Identify which cell holds the provided text, then report its (x, y) central coordinate. 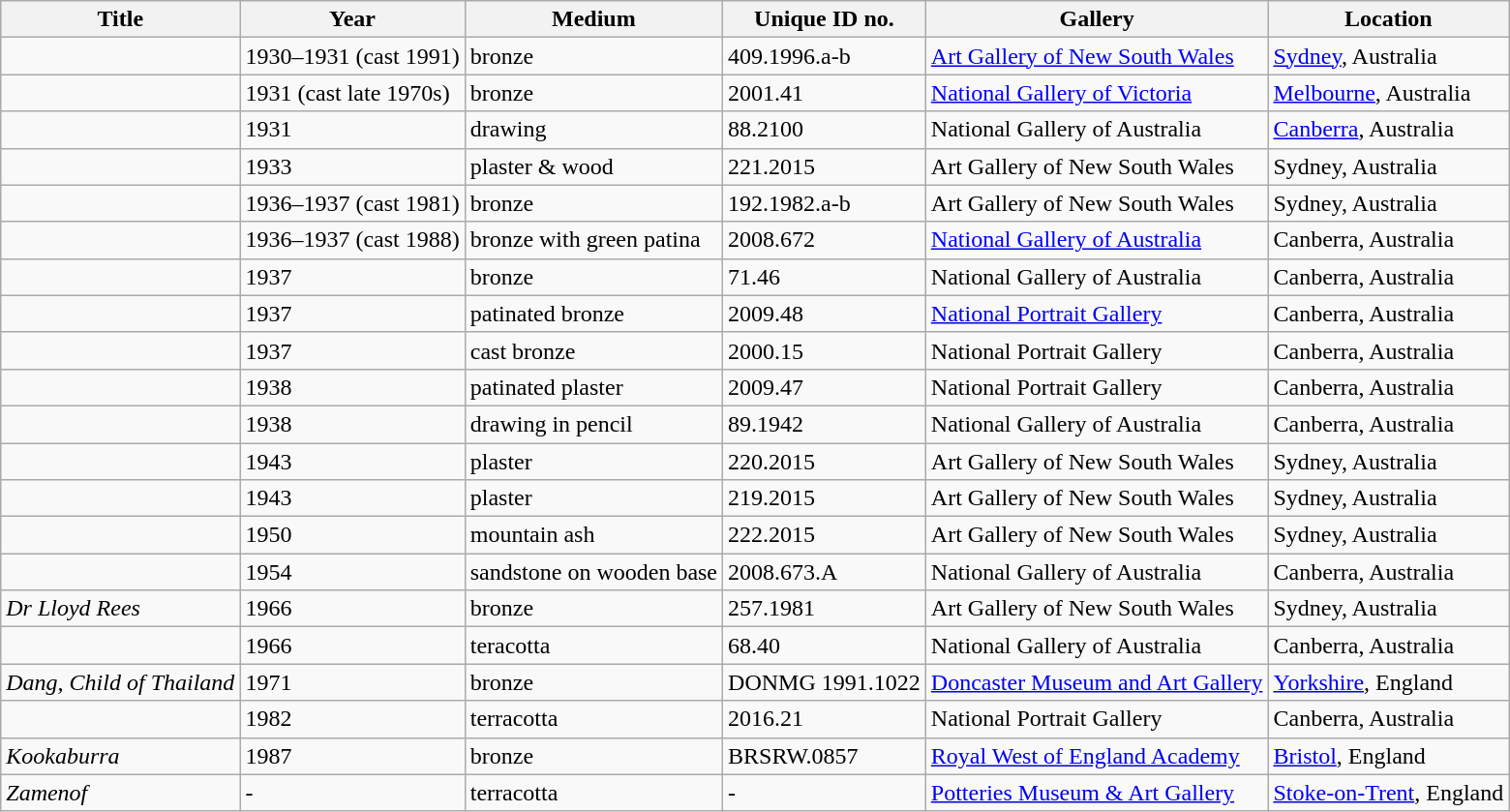
192.1982.a-b (825, 203)
Kookaburra (120, 756)
Medium (593, 19)
Dr Lloyd Rees (120, 609)
257.1981 (825, 609)
2009.47 (825, 387)
Zamenof (120, 793)
1987 (352, 756)
1933 (352, 166)
Bristol, England (1388, 756)
drawing (593, 130)
Title (120, 19)
409.1996.a-b (825, 56)
patinated plaster (593, 387)
1936–1937 (cast 1988) (352, 240)
drawing in pencil (593, 424)
220.2015 (825, 462)
89.1942 (825, 424)
Year (352, 19)
Melbourne, Australia (1388, 93)
1930–1931 (cast 1991) (352, 56)
68.40 (825, 646)
71.46 (825, 277)
DONMG 1991.1022 (825, 682)
Potteries Museum & Art Gallery (1097, 793)
1954 (352, 572)
patinated bronze (593, 314)
Stoke-on-Trent, England (1388, 793)
2009.48 (825, 314)
222.2015 (825, 535)
mountain ash (593, 535)
plaster & wood (593, 166)
2016.21 (825, 719)
2008.672 (825, 240)
2000.15 (825, 350)
88.2100 (825, 130)
1971 (352, 682)
221.2015 (825, 166)
teracotta (593, 646)
219.2015 (825, 498)
Dang, Child of Thailand (120, 682)
Yorkshire, England (1388, 682)
cast bronze (593, 350)
Doncaster Museum and Art Gallery (1097, 682)
Gallery (1097, 19)
Unique ID no. (825, 19)
2008.673.A (825, 572)
1950 (352, 535)
sandstone on wooden base (593, 572)
Royal West of England Academy (1097, 756)
Location (1388, 19)
1931 (cast late 1970s) (352, 93)
bronze with green patina (593, 240)
1931 (352, 130)
BRSRW.0857 (825, 756)
1936–1937 (cast 1981) (352, 203)
1982 (352, 719)
National Gallery of Victoria (1097, 93)
2001.41 (825, 93)
